Search for the cell housing the specified text and yield its [X, Y] center coordinate. 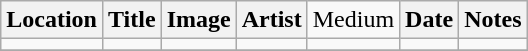
Medium [353, 20]
Title [132, 20]
Date [430, 20]
Notes [493, 20]
Artist [272, 20]
Location [52, 20]
Image [198, 20]
